Locate the cell with the specified text and output its (x, y) center coordinate. 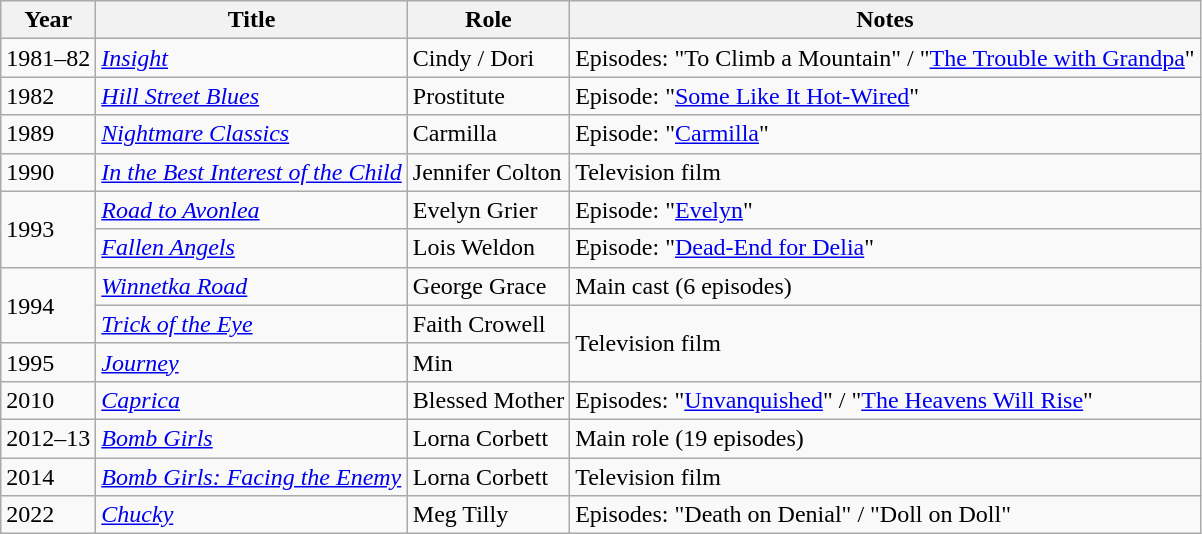
Evelyn Grier (488, 210)
Jennifer Colton (488, 172)
2022 (48, 515)
1990 (48, 172)
2012–13 (48, 438)
Bomb Girls (252, 438)
Main cast (6 episodes) (886, 286)
Episodes: "To Climb a Mountain" / "The Trouble with Grandpa" (886, 58)
Lois Weldon (488, 248)
2010 (48, 400)
Hill Street Blues (252, 96)
Notes (886, 20)
Episode: "Carmilla" (886, 134)
Cindy / Dori (488, 58)
Role (488, 20)
Road to Avonlea (252, 210)
Episode: "Evelyn" (886, 210)
Chucky (252, 515)
1982 (48, 96)
Fallen Angels (252, 248)
Year (48, 20)
George Grace (488, 286)
Episodes: "Death on Denial" / "Doll on Doll" (886, 515)
1981–82 (48, 58)
In the Best Interest of the Child (252, 172)
Insight (252, 58)
Blessed Mother (488, 400)
1989 (48, 134)
1993 (48, 229)
Min (488, 362)
Faith Crowell (488, 324)
Bomb Girls: Facing the Enemy (252, 477)
2014 (48, 477)
Journey (252, 362)
Episode: "Dead-End for Delia" (886, 248)
Trick of the Eye (252, 324)
1995 (48, 362)
Meg Tilly (488, 515)
Prostitute (488, 96)
Nightmare Classics (252, 134)
Episodes: "Unvanquished" / "The Heavens Will Rise" (886, 400)
Main role (19 episodes) (886, 438)
Caprica (252, 400)
Winnetka Road (252, 286)
Title (252, 20)
Carmilla (488, 134)
Episode: "Some Like It Hot-Wired" (886, 96)
1994 (48, 305)
